For the text-containing cell, return its midpoint in (x, y) coordinate format. 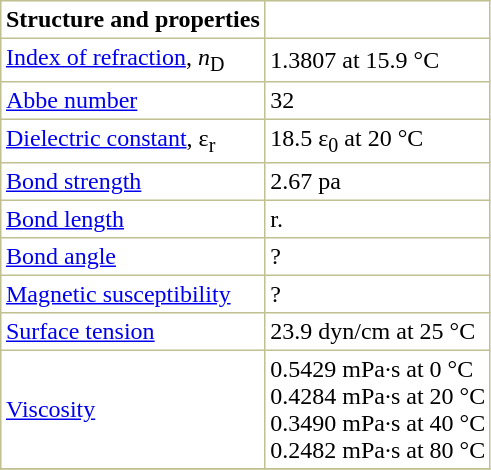
18.5 ε0 at 20 °C (378, 142)
Magnetic susceptibility (133, 295)
Structure and properties (133, 20)
Surface tension (133, 332)
Abbe number (133, 101)
2.67 pa (378, 182)
Index of refraction, nD (133, 60)
Viscosity (133, 410)
Dielectric constant, εr (133, 142)
1.3807 at 15.9 °C (378, 60)
Bond strength (133, 182)
Bond angle (133, 257)
Bond length (133, 220)
23.9 dyn/cm at 25 °C (378, 332)
r. (378, 220)
32 (378, 101)
0.5429 mPa·s at 0 °C0.4284 mPa·s at 20 °C0.3490 mPa·s at 40 °C0.2482 mPa·s at 80 °C (378, 410)
